Capture the cell that displays the provided text and extract its [X, Y] central coordinate. 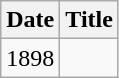
Date [30, 20]
Title [90, 20]
1898 [30, 58]
